Return the [X, Y] coordinate for the center point of the cell that contains the specified text.  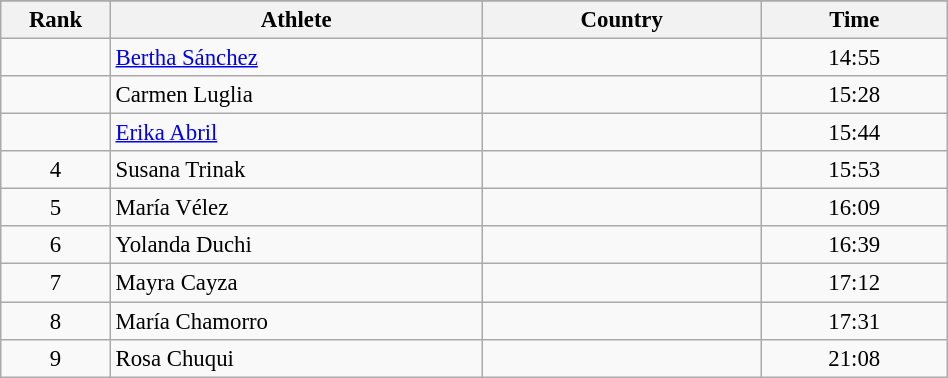
17:12 [854, 283]
5 [56, 208]
14:55 [854, 58]
Carmen Luglia [296, 95]
Rank [56, 20]
17:31 [854, 321]
16:39 [854, 245]
16:09 [854, 208]
Mayra Cayza [296, 283]
Time [854, 20]
4 [56, 170]
9 [56, 358]
6 [56, 245]
María Vélez [296, 208]
7 [56, 283]
Athlete [296, 20]
Bertha Sánchez [296, 58]
8 [56, 321]
15:53 [854, 170]
Yolanda Duchi [296, 245]
15:44 [854, 133]
15:28 [854, 95]
Erika Abril [296, 133]
María Chamorro [296, 321]
Rosa Chuqui [296, 358]
Country [622, 20]
21:08 [854, 358]
Susana Trinak [296, 170]
